Capture the cell that displays the provided text and extract its (X, Y) central coordinate. 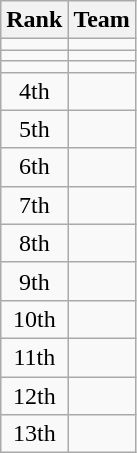
9th (34, 281)
Team (102, 20)
6th (34, 167)
11th (34, 357)
Rank (34, 20)
7th (34, 205)
13th (34, 434)
12th (34, 395)
5th (34, 129)
10th (34, 319)
8th (34, 243)
4th (34, 91)
